Capture the cell that displays the provided text and extract its (X, Y) central coordinate. 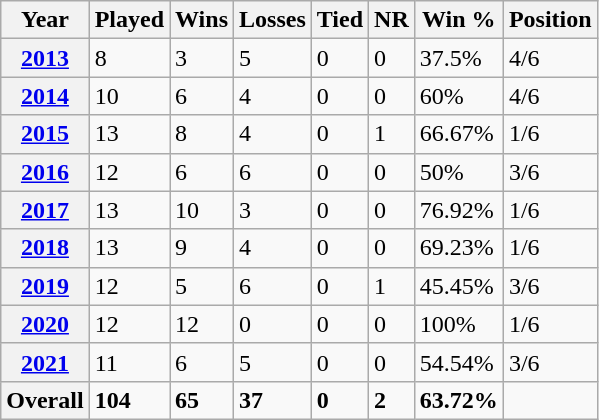
Played (129, 20)
11 (129, 362)
45.45% (458, 286)
2016 (45, 172)
2 (392, 400)
Year (45, 20)
2017 (45, 210)
Wins (202, 20)
9 (202, 248)
100% (458, 324)
65 (202, 400)
Losses (273, 20)
Win % (458, 20)
Position (550, 20)
37.5% (458, 58)
76.92% (458, 210)
50% (458, 172)
2021 (45, 362)
2014 (45, 96)
54.54% (458, 362)
60% (458, 96)
NR (392, 20)
Overall (45, 400)
69.23% (458, 248)
2018 (45, 248)
2019 (45, 286)
2015 (45, 134)
2013 (45, 58)
2020 (45, 324)
63.72% (458, 400)
Tied (340, 20)
37 (273, 400)
66.67% (458, 134)
104 (129, 400)
